Determine the [x, y] coordinate at the center of the cell enclosing the given text.  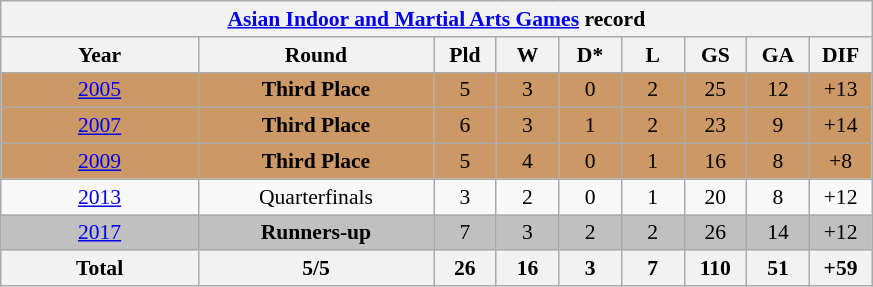
Year [100, 55]
20 [716, 197]
+8 [840, 162]
DIF [840, 55]
12 [778, 90]
2007 [100, 126]
2005 [100, 90]
Total [100, 269]
2009 [100, 162]
6 [466, 126]
110 [716, 269]
L [652, 55]
51 [778, 269]
GS [716, 55]
Runners-up [316, 233]
23 [716, 126]
W [528, 55]
+13 [840, 90]
Asian Indoor and Martial Arts Games record [436, 19]
4 [528, 162]
Pld [466, 55]
D* [590, 55]
Quarterfinals [316, 197]
9 [778, 126]
25 [716, 90]
+14 [840, 126]
5/5 [316, 269]
14 [778, 233]
2013 [100, 197]
Round [316, 55]
+59 [840, 269]
GA [778, 55]
2017 [100, 233]
